Detect which cell encompasses the target text, then output its [X, Y] center coordinate. 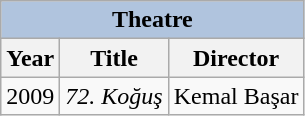
72. Koğuş [114, 96]
Kemal Başar [236, 96]
Director [236, 58]
Title [114, 58]
Year [30, 58]
2009 [30, 96]
Theatre [152, 20]
